From the cell containing the given text, extract its center point as (x, y) coordinate. 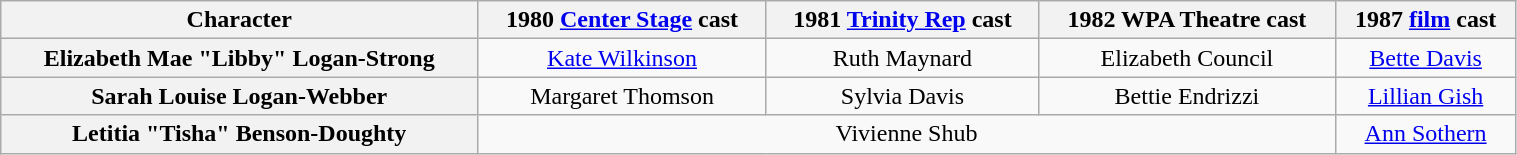
Vivienne Shub (906, 134)
Margaret Thomson (622, 96)
Letitia "Tisha" Benson-Doughty (240, 134)
1980 Center Stage cast (622, 20)
Bette Davis (1426, 58)
1981 Trinity Rep cast (902, 20)
Elizabeth Mae "Libby" Logan-Strong (240, 58)
Sylvia Davis (902, 96)
Bettie Endrizzi (1188, 96)
Elizabeth Council (1188, 58)
Ann Sothern (1426, 134)
Lillian Gish (1426, 96)
Character (240, 20)
1987 film cast (1426, 20)
Ruth Maynard (902, 58)
Kate Wilkinson (622, 58)
Sarah Louise Logan-Webber (240, 96)
1982 WPA Theatre cast (1188, 20)
